Scan for the cell matching the given text and deliver its (X, Y) coordinate at center. 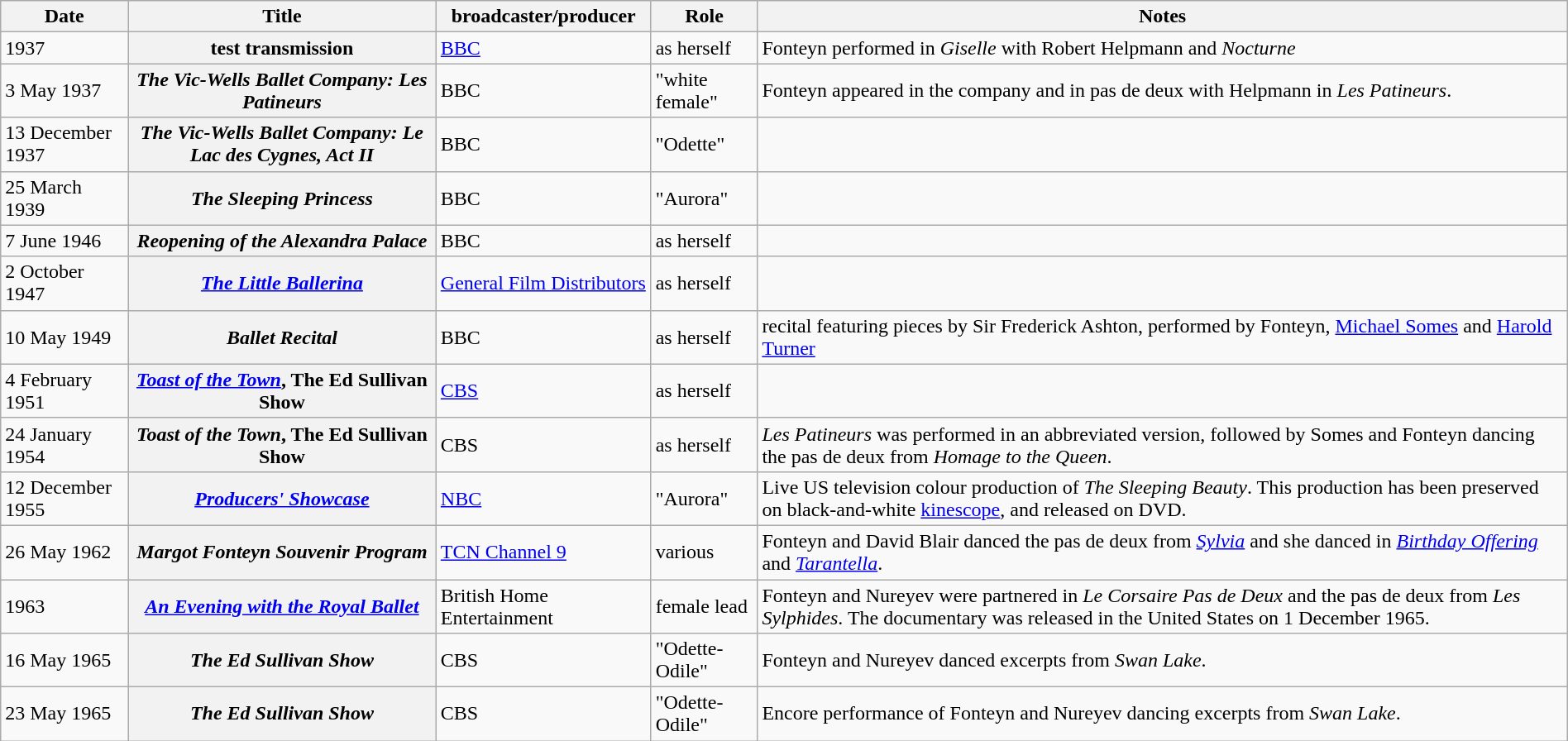
Title (283, 17)
Fonteyn and Nureyev danced excerpts from Swan Lake. (1163, 660)
An Evening with the Royal Ballet (283, 605)
4 February 1951 (65, 390)
The Sleeping Princess (283, 198)
Encore performance of Fonteyn and Nureyev dancing excerpts from Swan Lake. (1163, 715)
Fonteyn performed in Giselle with Robert Helpmann and Nocturne (1163, 48)
25 March 1939 (65, 198)
7 June 1946 (65, 241)
12 December 1955 (65, 498)
13 December 1937 (65, 144)
General Film Distributors (543, 283)
NBC (543, 498)
26 May 1962 (65, 552)
24 January 1954 (65, 445)
Margot Fonteyn Souvenir Program (283, 552)
British Home Entertainment (543, 605)
female lead (705, 605)
16 May 1965 (65, 660)
Role (705, 17)
3 May 1937 (65, 91)
10 May 1949 (65, 337)
Ballet Recital (283, 337)
Live US television colour production of The Sleeping Beauty. This production has been preserved on black-and-white kinescope, and released on DVD. (1163, 498)
Fonteyn and David Blair danced the pas de deux from Sylvia and she danced in Birthday Offering and Tarantella. (1163, 552)
1963 (65, 605)
"Odette" (705, 144)
Notes (1163, 17)
Date (65, 17)
Producers' Showcase (283, 498)
Reopening of the Alexandra Palace (283, 241)
1937 (65, 48)
The Vic-Wells Ballet Company: Les Patineurs (283, 91)
TCN Channel 9 (543, 552)
"white female" (705, 91)
various (705, 552)
2 October 1947 (65, 283)
Les Patineurs was performed in an abbreviated version, followed by Somes and Fonteyn dancing the pas de deux from Homage to the Queen. (1163, 445)
recital featuring pieces by Sir Frederick Ashton, performed by Fonteyn, Michael Somes and Harold Turner (1163, 337)
The Vic-Wells Ballet Company: Le Lac des Cygnes, Act II (283, 144)
Fonteyn appeared in the company and in pas de deux with Helpmann in Les Patineurs. (1163, 91)
test transmission (283, 48)
23 May 1965 (65, 715)
broadcaster/producer (543, 17)
The Little Ballerina (283, 283)
